From the cell containing the given text, extract its center point as (X, Y) coordinate. 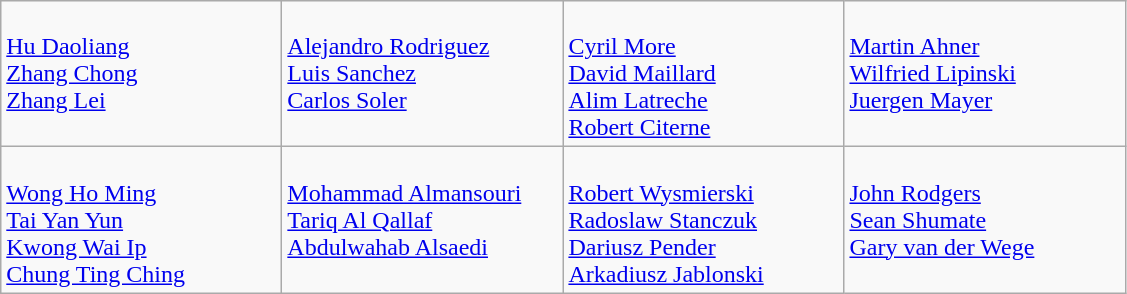
Wong Ho MingTai Yan YunKwong Wai IpChung Ting Ching (142, 220)
Robert WysmierskiRadoslaw StanczukDariusz PenderArkadiusz Jablonski (704, 220)
Hu DaoliangZhang ChongZhang Lei (142, 74)
Mohammad AlmansouriTariq Al QallafAbdulwahab Alsaedi (422, 220)
Martin AhnerWilfried LipinskiJuergen Mayer (984, 74)
John RodgersSean ShumateGary van der Wege (984, 220)
Cyril MoreDavid MaillardAlim LatrecheRobert Citerne (704, 74)
Alejandro RodriguezLuis SanchezCarlos Soler (422, 74)
